Extract the [X, Y] coordinate from the center of the cell holding the provided text.  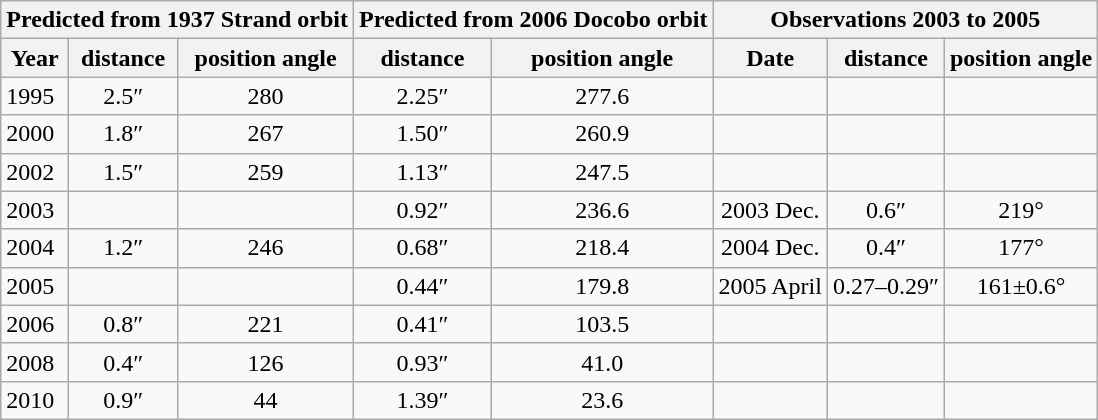
23.6 [602, 400]
2004 Dec. [770, 248]
0.92″ [423, 210]
2000 [35, 134]
177° [1020, 248]
280 [266, 96]
1.8″ [124, 134]
1.5″ [124, 172]
2005 April [770, 286]
103.5 [602, 324]
0.44″ [423, 286]
161±0.6° [1020, 286]
0.9″ [124, 400]
0.27–0.29″ [886, 286]
2002 [35, 172]
2006 [35, 324]
236.6 [602, 210]
0.41″ [423, 324]
1.50″ [423, 134]
260.9 [602, 134]
259 [266, 172]
2004 [35, 248]
Observations 2003 to 2005 [906, 20]
2010 [35, 400]
219° [1020, 210]
Predicted from 2006 Docobo orbit [534, 20]
Year [35, 58]
2.5″ [124, 96]
2003 [35, 210]
0.93″ [423, 362]
2008 [35, 362]
0.8″ [124, 324]
2005 [35, 286]
221 [266, 324]
1.13″ [423, 172]
Predicted from 1937 Strand orbit [178, 20]
1.2″ [124, 248]
218.4 [602, 248]
1995 [35, 96]
267 [266, 134]
2003 Dec. [770, 210]
126 [266, 362]
247.5 [602, 172]
0.68″ [423, 248]
41.0 [602, 362]
1.39″ [423, 400]
2.25″ [423, 96]
179.8 [602, 286]
0.6″ [886, 210]
44 [266, 400]
Date [770, 58]
246 [266, 248]
277.6 [602, 96]
